Detect which cell encompasses the target text, then output its [x, y] center coordinate. 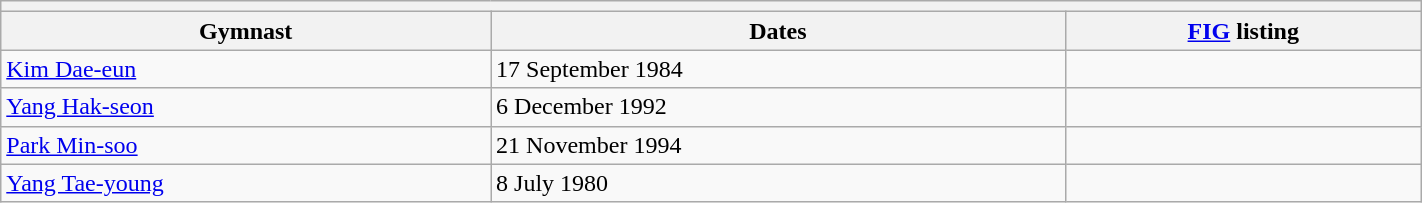
8 July 1980 [778, 183]
Yang Tae-young [246, 183]
Park Min-soo [246, 145]
6 December 1992 [778, 107]
Yang Hak-seon [246, 107]
Dates [778, 31]
17 September 1984 [778, 69]
FIG listing [1243, 31]
Kim Dae-eun [246, 69]
Gymnast [246, 31]
21 November 1994 [778, 145]
